Provide the (X, Y) coordinate of the cell's center where the given text is located.  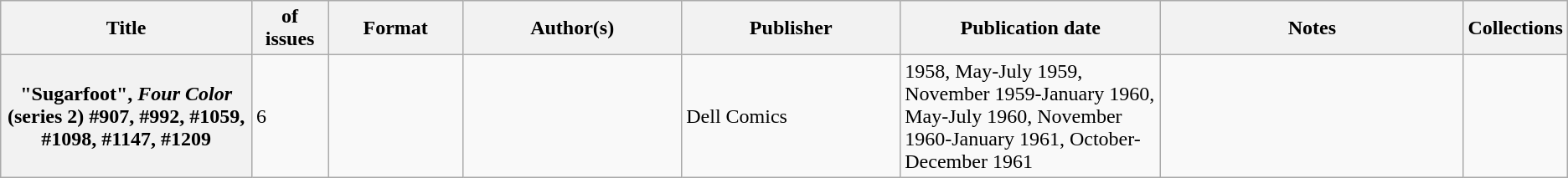
Author(s) (573, 28)
Title (126, 28)
6 (290, 116)
Dell Comics (791, 116)
Publisher (791, 28)
1958, May-July 1959, November 1959-January 1960, May-July 1960, November 1960-January 1961, October-December 1961 (1030, 116)
of issues (290, 28)
Format (395, 28)
Collections (1515, 28)
Notes (1312, 28)
Publication date (1030, 28)
"Sugarfoot", Four Color (series 2) #907, #992, #1059, #1098, #1147, #1209 (126, 116)
